From the cell containing the given text, extract its center point as (x, y) coordinate. 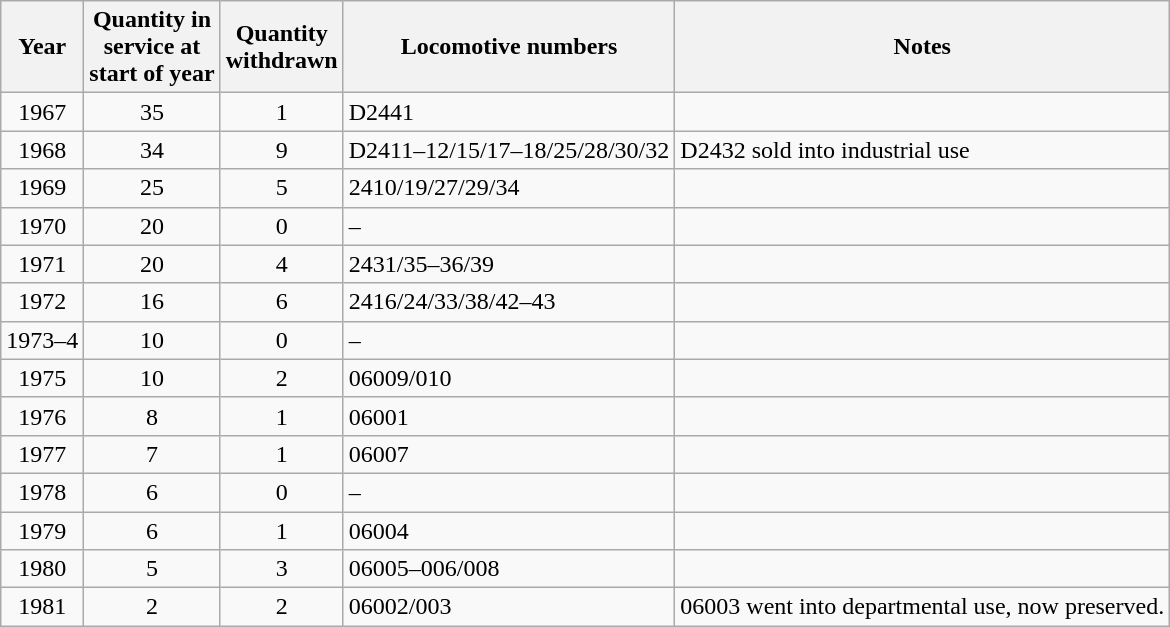
2431/35–36/39 (509, 264)
1980 (42, 569)
25 (152, 188)
Year (42, 47)
06004 (509, 531)
1970 (42, 226)
35 (152, 112)
Locomotive numbers (509, 47)
06009/010 (509, 378)
34 (152, 150)
1976 (42, 416)
1981 (42, 607)
4 (282, 264)
Notes (922, 47)
1978 (42, 492)
06005–006/008 (509, 569)
1973–4 (42, 340)
3 (282, 569)
1977 (42, 454)
06001 (509, 416)
06007 (509, 454)
Quantitywithdrawn (282, 47)
1975 (42, 378)
8 (152, 416)
2416/24/33/38/42–43 (509, 302)
1969 (42, 188)
1967 (42, 112)
1971 (42, 264)
06002/003 (509, 607)
D2411–12/15/17–18/25/28/30/32 (509, 150)
D2432 sold into industrial use (922, 150)
2410/19/27/29/34 (509, 188)
1968 (42, 150)
1979 (42, 531)
1972 (42, 302)
D2441 (509, 112)
16 (152, 302)
Quantity inservice atstart of year (152, 47)
06003 went into departmental use, now preserved. (922, 607)
7 (152, 454)
9 (282, 150)
